Pinpoint the cell where the given text exists, returning its (x, y) midpoint coordinate. 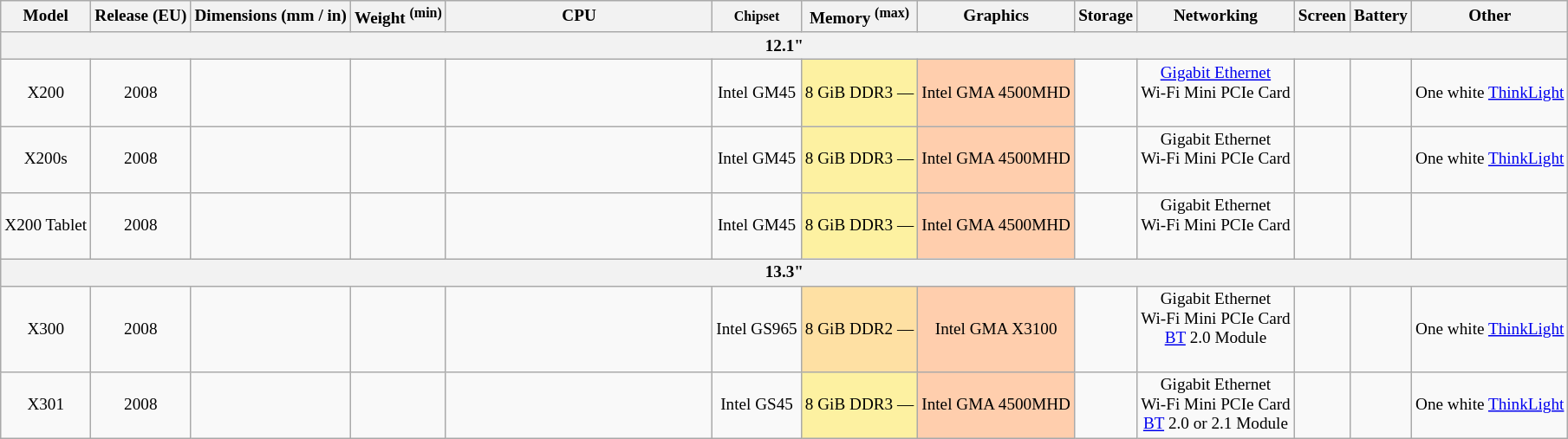
X200 (46, 94)
Chipset (757, 17)
X200s (46, 159)
CPU (579, 17)
Storage (1106, 17)
12.1" (784, 46)
Release (EU) (140, 17)
Gigabit EthernetWi-Fi Mini PCIe CardBT 2.0 Module (1216, 329)
Battery (1382, 17)
Model (46, 17)
Other (1489, 17)
8 GiB DDR2 — (859, 329)
X300 (46, 329)
Memory (max) (859, 17)
X200 Tablet (46, 225)
Intel GMA X3100 (997, 329)
Dimensions (mm / in) (270, 17)
Gigabit EthernetWi-Fi Mini PCIe CardBT 2.0 or 2.1 Module (1216, 405)
Weight (min) (398, 17)
Intel GS965 (757, 329)
Screen (1322, 17)
Networking (1216, 17)
Intel GS45 (757, 405)
X301 (46, 405)
13.3" (784, 273)
Graphics (997, 17)
